Extract the [X, Y] coordinate from the center of the cell holding the provided text.  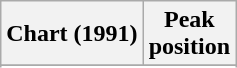
Chart (1991) [72, 34]
Peakposition [189, 34]
